Determine the [X, Y] coordinate at the center of the cell enclosing the given text.  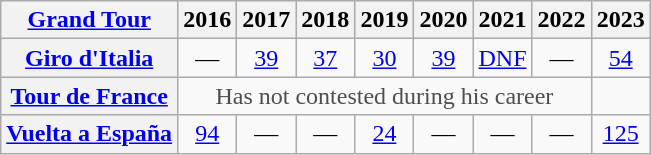
54 [620, 58]
Tour de France [90, 96]
30 [384, 58]
2016 [208, 20]
Giro d'Italia [90, 58]
125 [620, 134]
2022 [562, 20]
Grand Tour [90, 20]
37 [326, 58]
2023 [620, 20]
DNF [502, 58]
94 [208, 134]
2020 [444, 20]
2021 [502, 20]
2019 [384, 20]
24 [384, 134]
2018 [326, 20]
2017 [266, 20]
Vuelta a España [90, 134]
Has not contested during his career [384, 96]
